Find where the given text appears and provide that cell's center as (x, y) coordinate. 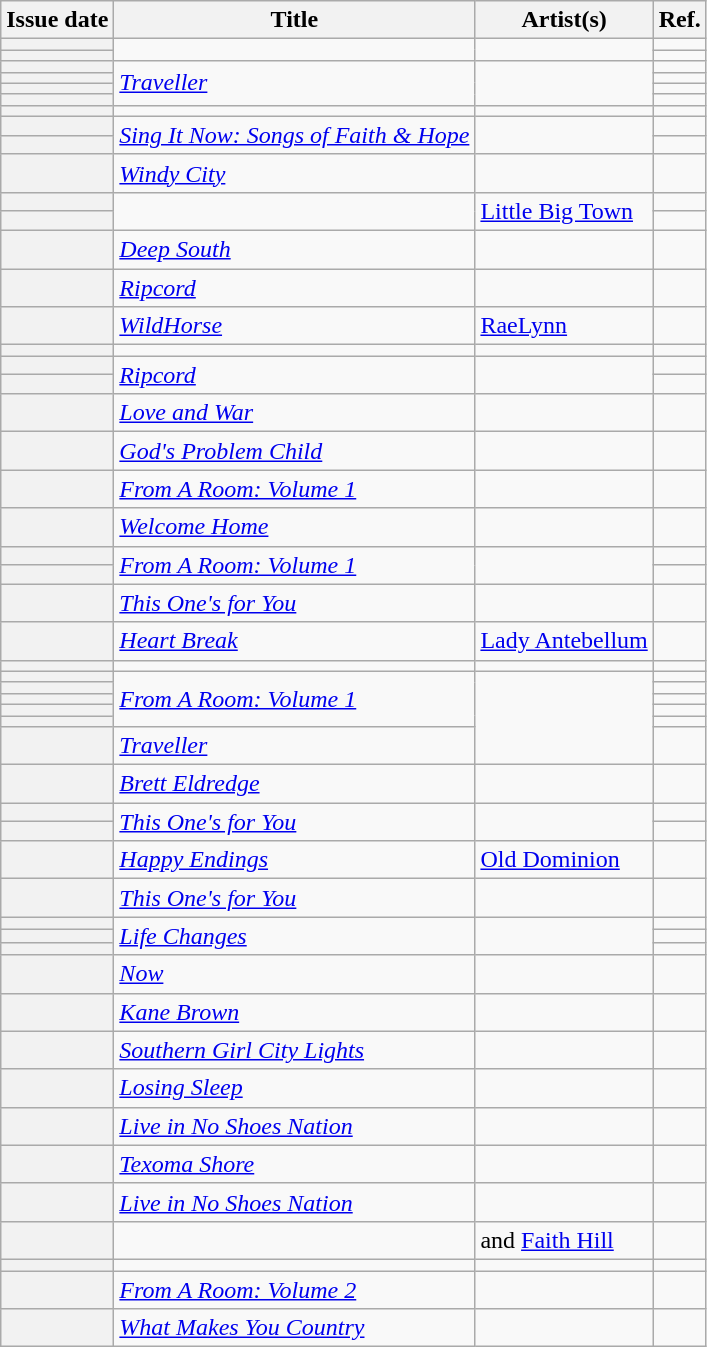
Now (294, 974)
Old Dominion (564, 860)
Kane Brown (294, 1012)
and Faith Hill (564, 1240)
Love and War (294, 413)
Little Big Town (564, 211)
Title (294, 20)
Windy City (294, 173)
From A Room: Volume 2 (294, 1289)
Welcome Home (294, 527)
Losing Sleep (294, 1088)
Artist(s) (564, 20)
Texoma Shore (294, 1164)
Sing It Now: Songs of Faith & Hope (294, 135)
RaeLynn (564, 326)
WildHorse (294, 326)
Ref. (680, 20)
Life Changes (294, 936)
Deep South (294, 249)
Southern Girl City Lights (294, 1050)
What Makes You Country (294, 1328)
God's Problem Child (294, 451)
Lady Antebellum (564, 641)
Heart Break (294, 641)
Issue date (58, 20)
Happy Endings (294, 860)
Brett Eldredge (294, 784)
